Pinpoint the cell where the given text exists, returning its (x, y) midpoint coordinate. 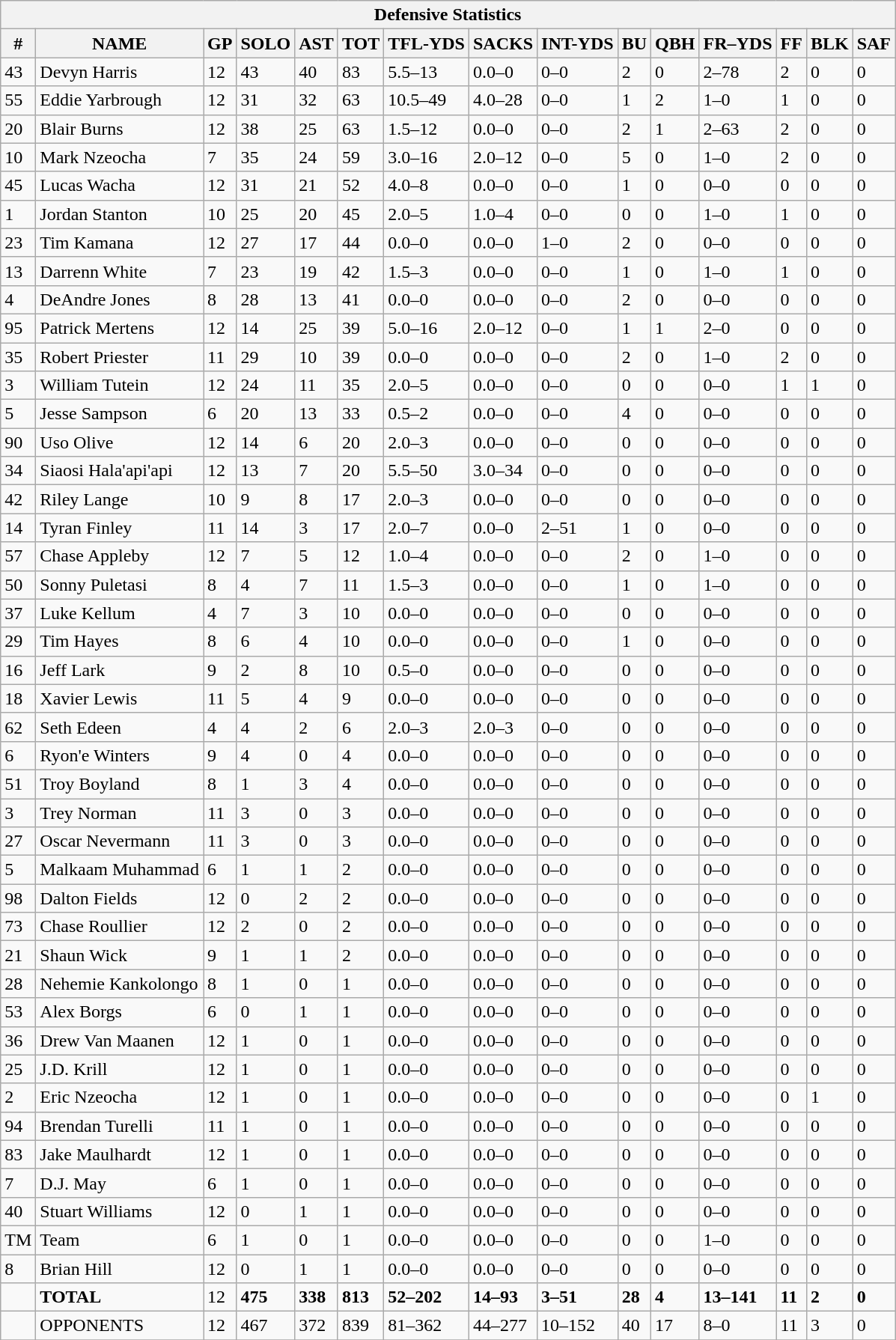
TFL-YDS (427, 43)
Robert Priester (120, 357)
467 (266, 1326)
Chase Roullier (120, 927)
Xavier Lewis (120, 698)
41 (361, 299)
14–93 (503, 1297)
Malkaam Muhammad (120, 870)
Drew Van Maanen (120, 1041)
5.5–13 (427, 72)
FF (791, 43)
BU (634, 43)
Seth Edeen (120, 727)
10–152 (578, 1326)
# (18, 43)
5.0–16 (427, 328)
TOT (361, 43)
18 (18, 698)
Eddie Yarbrough (120, 100)
TM (18, 1240)
FR–YDS (738, 43)
19 (317, 271)
90 (18, 442)
J.D. Krill (120, 1069)
Blair Burns (120, 129)
8–0 (738, 1326)
36 (18, 1041)
98 (18, 898)
Uso Olive (120, 442)
Stuart Williams (120, 1211)
Patrick Mertens (120, 328)
OPPONENTS (120, 1326)
73 (18, 927)
51 (18, 784)
44–277 (503, 1326)
Lucas Wacha (120, 186)
SAF (874, 43)
Oscar Nevermann (120, 841)
813 (361, 1297)
57 (18, 556)
INT-YDS (578, 43)
Dalton Fields (120, 898)
13–141 (738, 1297)
81–362 (427, 1326)
34 (18, 471)
SOLO (266, 43)
Jeff Lark (120, 670)
4.0–28 (503, 100)
Defensive Statistics (448, 15)
Devyn Harris (120, 72)
32 (317, 100)
52 (361, 186)
62 (18, 727)
94 (18, 1126)
Nehemie Kankolongo (120, 984)
D.J. May (120, 1183)
5.5–50 (427, 471)
Brian Hill (120, 1269)
4.0–8 (427, 186)
52–202 (427, 1297)
Luke Kellum (120, 613)
839 (361, 1326)
3.0–16 (427, 157)
TOTAL (120, 1297)
William Tutein (120, 386)
Jordan Stanton (120, 214)
Chase Appleby (120, 556)
44 (361, 243)
Tim Kamana (120, 243)
2–63 (738, 129)
Trey Norman (120, 812)
Shaun Wick (120, 955)
33 (361, 414)
2.0–7 (427, 528)
Team (120, 1240)
38 (266, 129)
Jake Maulhardt (120, 1154)
Siaosi Hala'api'api (120, 471)
Troy Boyland (120, 784)
1.5–12 (427, 129)
2–0 (738, 328)
Ryon'e Winters (120, 755)
Eric Nzeocha (120, 1097)
59 (361, 157)
37 (18, 613)
16 (18, 670)
BLK (829, 43)
372 (317, 1326)
Alex Borgs (120, 1012)
Mark Nzeocha (120, 157)
Tim Hayes (120, 642)
475 (266, 1297)
0.5–0 (427, 670)
10.5–49 (427, 100)
Riley Lange (120, 499)
2–51 (578, 528)
3.0–34 (503, 471)
2–78 (738, 72)
Brendan Turelli (120, 1126)
AST (317, 43)
DeAndre Jones (120, 299)
Sonny Puletasi (120, 585)
GP (220, 43)
95 (18, 328)
50 (18, 585)
3–51 (578, 1297)
53 (18, 1012)
SACKS (503, 43)
NAME (120, 43)
55 (18, 100)
Jesse Sampson (120, 414)
Tyran Finley (120, 528)
338 (317, 1297)
0.5–2 (427, 414)
QBH (675, 43)
Darrenn White (120, 271)
